Output the [x, y] coordinate of the center of the cell containing the given text.  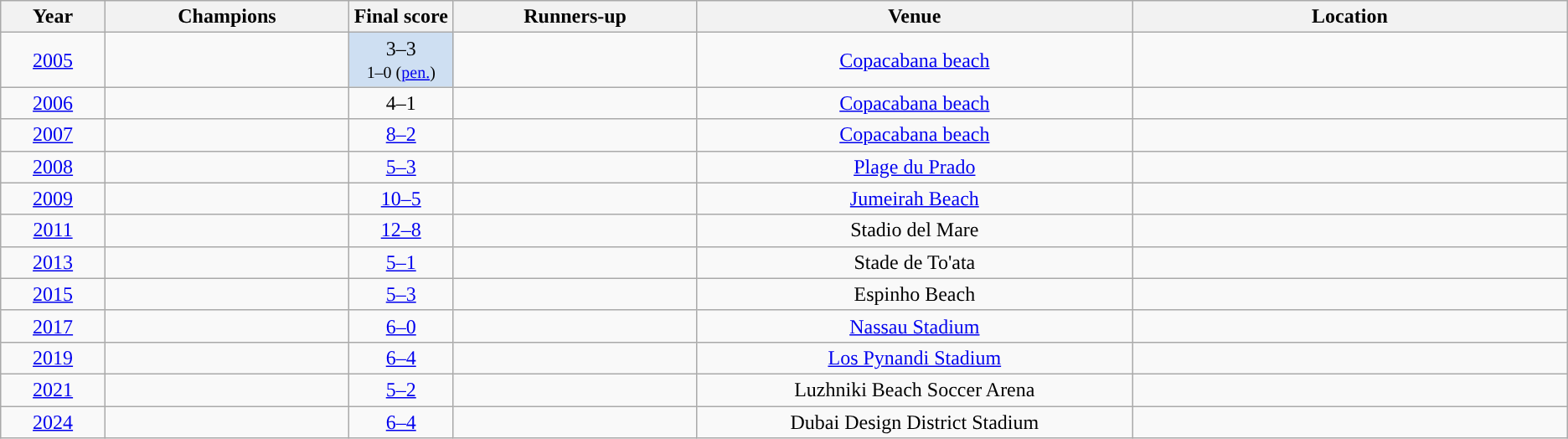
10–5 [400, 199]
3–3 1–0 (pen.) [400, 60]
Los Pynandi Stadium [915, 358]
Final score [400, 17]
Stadio del Mare [915, 230]
2013 [54, 262]
4–1 [400, 103]
2005 [54, 60]
2009 [54, 199]
Luzhniki Beach Soccer Arena [915, 390]
Runners-up [575, 17]
2021 [54, 390]
2011 [54, 230]
2024 [54, 421]
Champions [226, 17]
2006 [54, 103]
Plage du Prado [915, 167]
2007 [54, 135]
8–2 [400, 135]
Venue [915, 17]
5–2 [400, 390]
2017 [54, 326]
Dubai Design District Stadium [915, 421]
Stade de To'ata [915, 262]
2019 [54, 358]
Year [54, 17]
2008 [54, 167]
Location [1350, 17]
Jumeirah Beach [915, 199]
12–8 [400, 230]
6–0 [400, 326]
5–1 [400, 262]
2015 [54, 294]
Nassau Stadium [915, 326]
Espinho Beach [915, 294]
